From the cell containing the given text, extract its center point as [X, Y] coordinate. 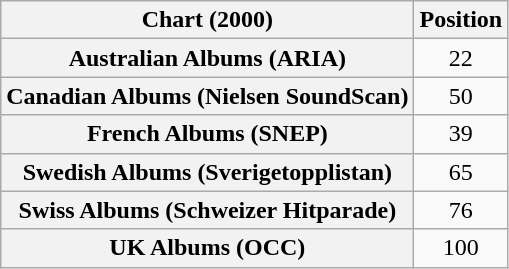
Canadian Albums (Nielsen SoundScan) [208, 96]
French Albums (SNEP) [208, 134]
100 [461, 248]
Swiss Albums (Schweizer Hitparade) [208, 210]
Australian Albums (ARIA) [208, 58]
39 [461, 134]
UK Albums (OCC) [208, 248]
Swedish Albums (Sverigetopplistan) [208, 172]
Chart (2000) [208, 20]
22 [461, 58]
65 [461, 172]
76 [461, 210]
50 [461, 96]
Position [461, 20]
